Find where the given text appears and provide that cell's center as [x, y] coordinate. 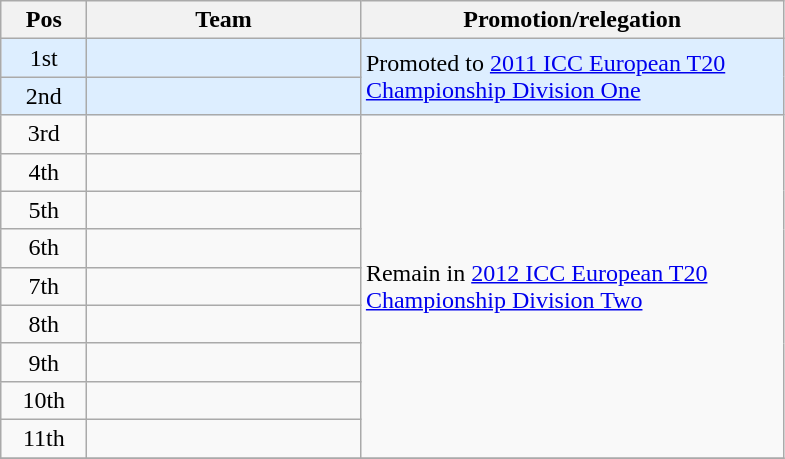
9th [44, 362]
Promoted to 2011 ICC European T20 Championship Division One [572, 77]
Team [224, 20]
7th [44, 286]
Pos [44, 20]
Promotion/relegation [572, 20]
5th [44, 210]
Remain in 2012 ICC European T20 Championship Division Two [572, 286]
2nd [44, 96]
6th [44, 248]
1st [44, 58]
3rd [44, 134]
8th [44, 324]
10th [44, 400]
11th [44, 438]
4th [44, 172]
